Extract the (x, y) coordinate from the center of the cell holding the provided text.  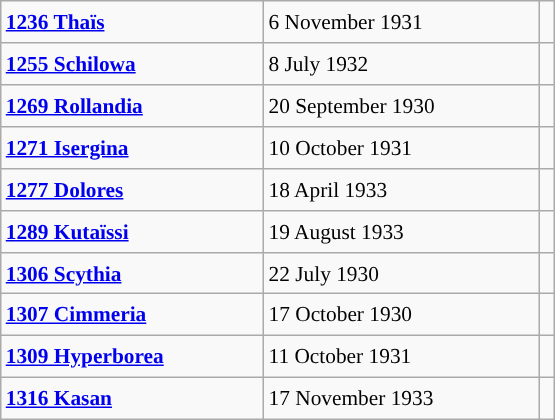
1306 Scythia (132, 273)
10 October 1931 (402, 148)
1236 Thaïs (132, 22)
1289 Kutaïssi (132, 231)
1277 Dolores (132, 189)
1271 Isergina (132, 148)
1316 Kasan (132, 399)
6 November 1931 (402, 22)
1309 Hyperborea (132, 357)
18 April 1933 (402, 189)
20 September 1930 (402, 106)
8 July 1932 (402, 64)
1307 Cimmeria (132, 315)
17 October 1930 (402, 315)
1255 Schilowa (132, 64)
19 August 1933 (402, 231)
17 November 1933 (402, 399)
1269 Rollandia (132, 106)
11 October 1931 (402, 357)
22 July 1930 (402, 273)
